Find where the given text appears and provide that cell's center as [x, y] coordinate. 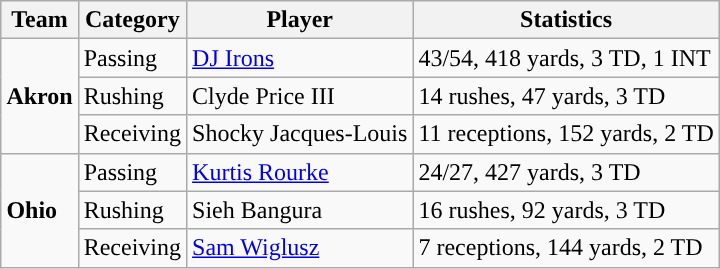
Kurtis Rourke [300, 172]
Player [300, 20]
11 receptions, 152 yards, 2 TD [566, 134]
7 receptions, 144 yards, 2 TD [566, 248]
Sam Wiglusz [300, 248]
16 rushes, 92 yards, 3 TD [566, 210]
DJ Irons [300, 58]
24/27, 427 yards, 3 TD [566, 172]
Statistics [566, 20]
Ohio [40, 210]
43/54, 418 yards, 3 TD, 1 INT [566, 58]
Team [40, 20]
Category [132, 20]
Akron [40, 96]
Sieh Bangura [300, 210]
Shocky Jacques-Louis [300, 134]
Clyde Price III [300, 96]
14 rushes, 47 yards, 3 TD [566, 96]
